Identify which cell holds the provided text, then report its [x, y] central coordinate. 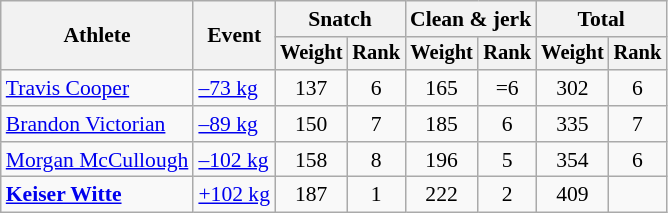
302 [572, 88]
196 [442, 160]
+102 kg [234, 195]
Brandon Victorian [98, 124]
5 [507, 160]
Keiser Witte [98, 195]
Athlete [98, 36]
165 [442, 88]
354 [572, 160]
Morgan McCullough [98, 160]
Snatch [340, 19]
Clean & jerk [470, 19]
222 [442, 195]
2 [507, 195]
150 [311, 124]
8 [376, 160]
–73 kg [234, 88]
Total [601, 19]
137 [311, 88]
187 [311, 195]
–102 kg [234, 160]
409 [572, 195]
1 [376, 195]
Event [234, 36]
Travis Cooper [98, 88]
335 [572, 124]
185 [442, 124]
=6 [507, 88]
158 [311, 160]
–89 kg [234, 124]
